Capture the cell that displays the provided text and extract its (x, y) central coordinate. 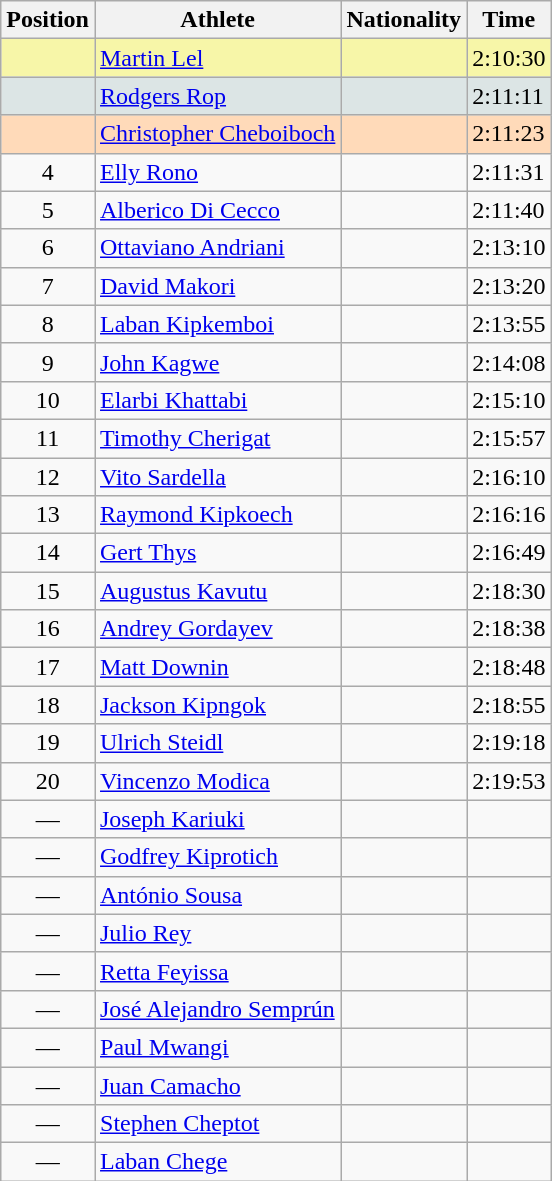
20 (48, 781)
Juan Camacho (217, 1085)
Stephen Cheptot (217, 1124)
Position (48, 20)
12 (48, 477)
Godfrey Kiprotich (217, 857)
Joseph Kariuki (217, 819)
8 (48, 324)
António Sousa (217, 895)
2:18:55 (509, 705)
2:18:30 (509, 591)
Julio Rey (217, 933)
2:13:20 (509, 286)
7 (48, 286)
10 (48, 400)
9 (48, 362)
2:16:49 (509, 553)
2:15:57 (509, 438)
2:10:30 (509, 58)
14 (48, 553)
2:11:23 (509, 134)
2:11:31 (509, 172)
2:19:53 (509, 781)
David Makori (217, 286)
2:13:10 (509, 248)
Elarbi Khattabi (217, 400)
Ulrich Steidl (217, 743)
Alberico Di Cecco (217, 210)
Athlete (217, 20)
Vincenzo Modica (217, 781)
Jackson Kipngok (217, 705)
2:18:38 (509, 629)
2:13:55 (509, 324)
José Alejandro Semprún (217, 1009)
Laban Kipkemboi (217, 324)
16 (48, 629)
2:11:11 (509, 96)
Augustus Kavutu (217, 591)
Andrey Gordayev (217, 629)
11 (48, 438)
2:15:10 (509, 400)
17 (48, 667)
19 (48, 743)
Martin Lel (217, 58)
Laban Chege (217, 1162)
Time (509, 20)
13 (48, 515)
2:16:10 (509, 477)
Nationality (404, 20)
Christopher Cheboiboch (217, 134)
Vito Sardella (217, 477)
2:11:40 (509, 210)
2:19:18 (509, 743)
2:18:48 (509, 667)
Gert Thys (217, 553)
Raymond Kipkoech (217, 515)
2:14:08 (509, 362)
Elly Rono (217, 172)
John Kagwe (217, 362)
5 (48, 210)
Ottaviano Andriani (217, 248)
15 (48, 591)
4 (48, 172)
Paul Mwangi (217, 1047)
18 (48, 705)
Rodgers Rop (217, 96)
Matt Downin (217, 667)
Retta Feyissa (217, 971)
2:16:16 (509, 515)
Timothy Cherigat (217, 438)
6 (48, 248)
